Pinpoint the cell where the given text exists, returning its (x, y) midpoint coordinate. 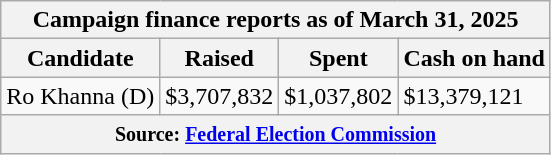
Source: Federal Election Commission (276, 134)
Spent (338, 58)
Candidate (80, 58)
$1,037,802 (338, 96)
Ro Khanna (D) (80, 96)
Campaign finance reports as of March 31, 2025 (276, 20)
Cash on hand (474, 58)
$13,379,121 (474, 96)
$3,707,832 (220, 96)
Raised (220, 58)
